Detect which cell encompasses the target text, then output its [X, Y] center coordinate. 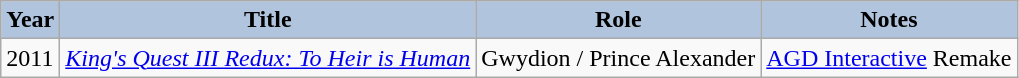
Year [30, 20]
Notes [889, 20]
Gwydion / Prince Alexander [618, 58]
2011 [30, 58]
Title [268, 20]
AGD Interactive Remake [889, 58]
King's Quest III Redux: To Heir is Human [268, 58]
Role [618, 20]
